Search for the cell housing the specified text and yield its [X, Y] center coordinate. 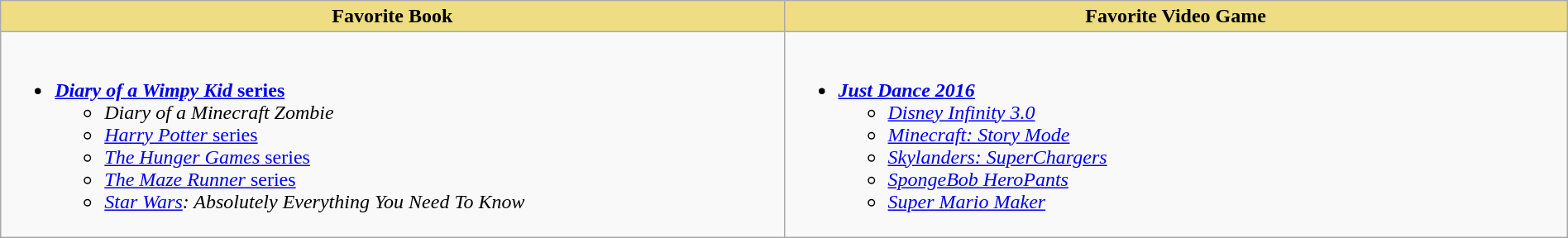
Just Dance 2016Disney Infinity 3.0Minecraft: Story ModeSkylanders: SuperChargersSpongeBob HeroPantsSuper Mario Maker [1176, 135]
Favorite Video Game [1176, 17]
Favorite Book [392, 17]
